Extract the (X, Y) coordinate from the center of the cell holding the provided text.  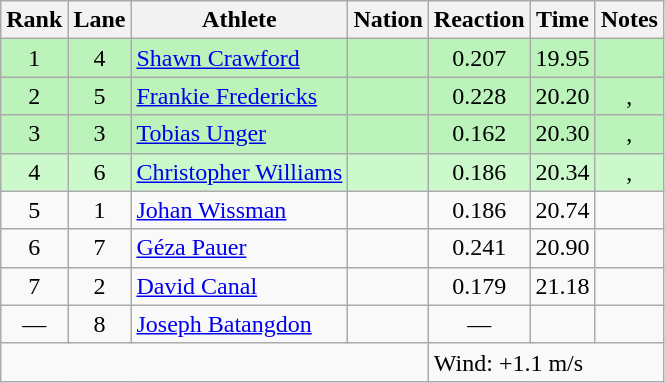
Time (562, 20)
Christopher Williams (240, 172)
19.95 (562, 58)
8 (100, 324)
Frankie Fredericks (240, 96)
0.228 (479, 96)
Nation (388, 20)
Notes (629, 20)
Athlete (240, 20)
21.18 (562, 286)
David Canal (240, 286)
20.74 (562, 210)
0.241 (479, 248)
0.162 (479, 134)
Shawn Crawford (240, 58)
0.207 (479, 58)
20.20 (562, 96)
Lane (100, 20)
20.34 (562, 172)
Joseph Batangdon (240, 324)
Reaction (479, 20)
0.179 (479, 286)
Wind: +1.1 m/s (546, 362)
Johan Wissman (240, 210)
Rank (34, 20)
20.90 (562, 248)
Tobias Unger (240, 134)
Géza Pauer (240, 248)
20.30 (562, 134)
